Output the [x, y] coordinate of the center of the cell containing the given text.  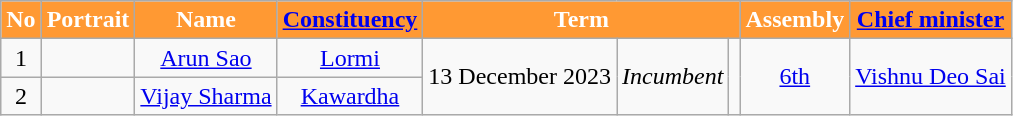
13 December 2023 [520, 77]
Arun Sao [206, 58]
Portrait [88, 20]
Chief minister [931, 20]
No [21, 20]
Vijay Sharma [206, 96]
Term [582, 20]
2 [21, 96]
Lormi [350, 58]
Incumbent [672, 77]
Kawardha [350, 96]
1 [21, 58]
Name [206, 20]
Vishnu Deo Sai [931, 77]
Assembly [795, 20]
Constituency [350, 20]
6th [795, 77]
